Pinpoint the cell where the given text exists, returning its [x, y] midpoint coordinate. 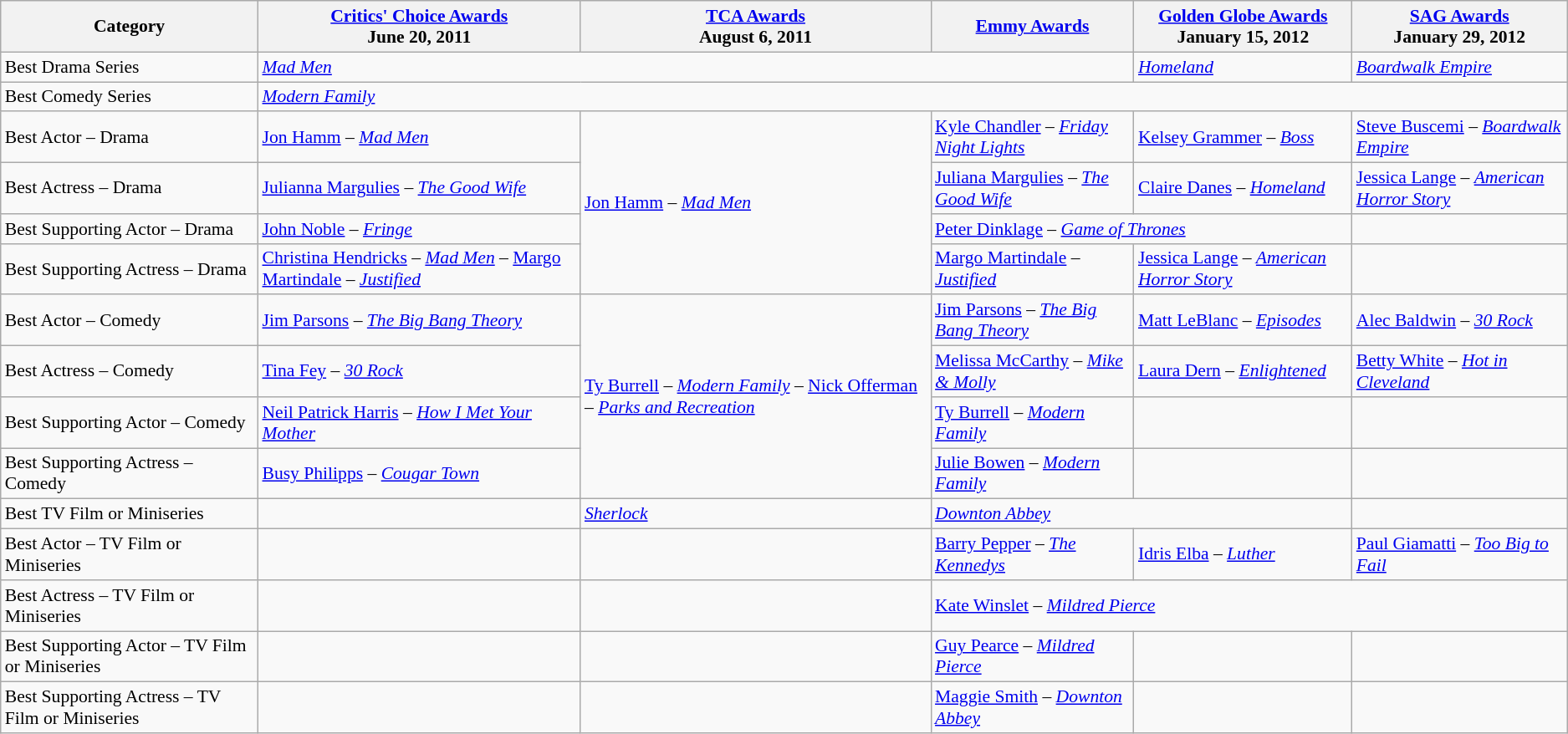
Christina Hendricks – Mad Men – Margo Martindale – Justified [418, 269]
Laura Dern – Enlightened [1243, 371]
Best Supporting Actor – Drama [130, 229]
Best Comedy Series [130, 97]
Best TV Film or Miniseries [130, 514]
Juliana Margulies – The Good Wife [1032, 189]
Julianna Margulies – The Good Wife [418, 189]
Best Actress – Drama [130, 189]
Kate Winslet – Mildred Pierce [1249, 605]
Best Supporting Actor – Comedy [130, 423]
Barry Pepper – The Kennedys [1032, 555]
Idris Elba – Luther [1243, 555]
Tina Fey – 30 Rock [418, 371]
Best Supporting Actress – TV Film or Miniseries [130, 707]
Sherlock [756, 514]
Best Supporting Actor – TV Film or Miniseries [130, 657]
Guy Pearce – Mildred Pierce [1032, 657]
Category [130, 27]
Best Drama Series [130, 67]
Best Supporting Actress – Comedy [130, 473]
Best Actress – TV Film or Miniseries [130, 605]
Downton Abbey [1142, 514]
Modern Family [912, 97]
Margo Martindale – Justified [1032, 269]
Busy Philipps – Cougar Town [418, 473]
Claire Danes – Homeland [1243, 189]
Julie Bowen – Modern Family [1032, 473]
TCA AwardsAugust 6, 2011 [756, 27]
Best Actor – Drama [130, 137]
Emmy Awards [1032, 27]
John Noble – Fringe [418, 229]
Kelsey Grammer – Boss [1243, 137]
Paul Giamatti – Too Big to Fail [1460, 555]
Alec Baldwin – 30 Rock [1460, 321]
Ty Burrell – Modern Family [1032, 423]
Neil Patrick Harris – How I Met Your Mother [418, 423]
Peter Dinklage – Game of Thrones [1142, 229]
Mad Men [696, 67]
Best Supporting Actress – Drama [130, 269]
Golden Globe AwardsJanuary 15, 2012 [1243, 27]
Best Actor – TV Film or Miniseries [130, 555]
Melissa McCarthy – Mike & Molly [1032, 371]
Steve Buscemi – Boardwalk Empire [1460, 137]
Betty White – Hot in Cleveland [1460, 371]
Best Actress – Comedy [130, 371]
Critics' Choice AwardsJune 20, 2011 [418, 27]
Best Actor – Comedy [130, 321]
Ty Burrell – Modern Family – Nick Offerman – Parks and Recreation [756, 397]
Kyle Chandler – Friday Night Lights [1032, 137]
SAG AwardsJanuary 29, 2012 [1460, 27]
Boardwalk Empire [1460, 67]
Homeland [1243, 67]
Matt LeBlanc – Episodes [1243, 321]
Maggie Smith – Downton Abbey [1032, 707]
